From the cell containing the given text, extract its center point as (x, y) coordinate. 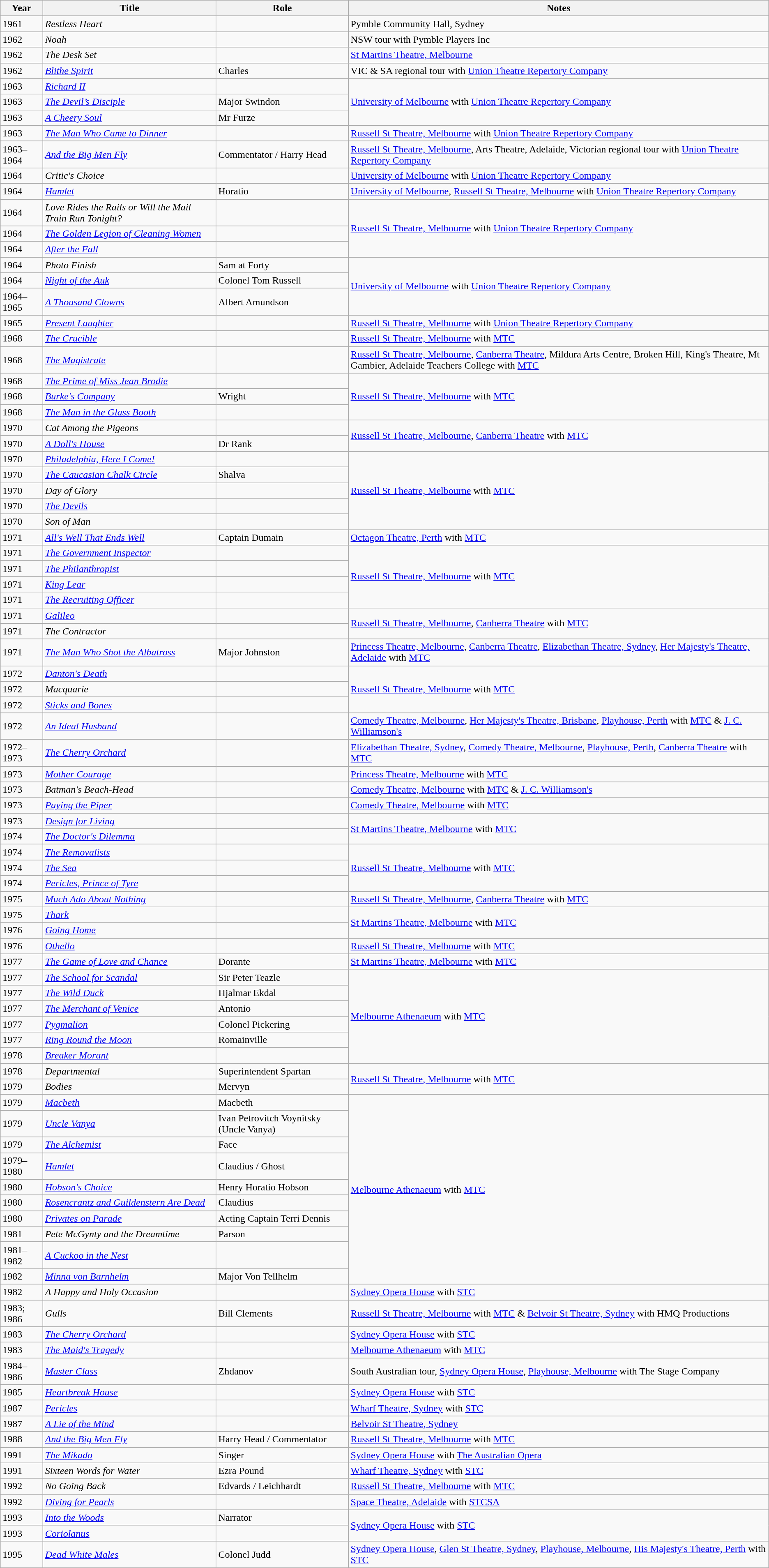
Othello (129, 946)
Gulls (129, 1313)
1961 (21, 24)
Bodies (129, 1087)
Singer (282, 1455)
1988 (21, 1439)
Paying the Piper (129, 805)
Mr Furze (282, 118)
Sydney Opera House, Glen St Theatre, Sydney, Playhouse, Melbourne, His Majesty's Theatre, Perth with STC (559, 1554)
VIC & SA regional tour with Union Theatre Repertory Company (559, 71)
Mervyn (282, 1087)
Octagon Theatre, Perth with MTC (559, 537)
Sticks and Bones (129, 705)
Dr Rank (282, 443)
Hobson's Choice (129, 1187)
Heartbreak House (129, 1393)
Colonel Judd (282, 1554)
Pymble Community Hall, Sydney (559, 24)
Ezra Pound (282, 1471)
Notes (559, 8)
Day of Glory (129, 490)
Pericles, Prince of Tyre (129, 883)
Zhdanov (282, 1372)
Sixteen Words for Water (129, 1471)
1985 (21, 1393)
The Merchant of Venice (129, 1008)
A Cuckoo in the Nest (129, 1255)
Captain Dumain (282, 537)
Major Swindon (282, 102)
1981 (21, 1234)
Bill Clements (282, 1313)
Ring Round the Moon (129, 1040)
Claudius / Ghost (282, 1166)
Claudius (282, 1203)
1979–1980 (21, 1166)
The Game of Love and Chance (129, 962)
1964–1965 (21, 302)
Narrator (282, 1517)
Henry Horatio Hobson (282, 1187)
Charles (282, 71)
The Man Who Shot the Albatross (129, 653)
Role (282, 8)
A Happy and Holy Occasion (129, 1292)
Princess Theatre, Melbourne with MTC (559, 774)
Sydney Opera House with The Australian Opera (559, 1455)
Space Theatre, Adelaide with STCSA (559, 1502)
1984–1986 (21, 1372)
Going Home (129, 930)
Edvards / Leichhardt (282, 1486)
Horatio (282, 191)
1972–1973 (21, 753)
Present Laughter (129, 323)
A Lie of the Mind (129, 1424)
Title (129, 8)
No Going Back (129, 1486)
Sam at Forty (282, 265)
Danton's Death (129, 673)
The Recruiting Officer (129, 600)
Son of Man (129, 522)
The Devils (129, 506)
The Contractor (129, 631)
Ivan Petrovitch Voynitsky (Uncle Vanya) (282, 1123)
Pericles (129, 1408)
Pygmalion (129, 1024)
Macquarie (129, 689)
The Man Who Came to Dinner (129, 133)
Russell St Theatre, Melbourne, Arts Theatre, Adelaide, Victorian regional tour with Union Theatre Repertory Company (559, 154)
After the Fall (129, 249)
An Ideal Husband (129, 726)
1983; 1986 (21, 1313)
Harry Head / Commentator (282, 1439)
A Thousand Clowns (129, 302)
Shalva (282, 475)
Elizabethan Theatre, Sydney, Comedy Theatre, Melbourne, Playhouse, Perth, Canberra Theatre with MTC (559, 753)
Dead White Males (129, 1554)
The School for Scandal (129, 977)
The Government Inspector (129, 553)
The Alchemist (129, 1145)
Batman's Beach-Head (129, 790)
1965 (21, 323)
Into the Woods (129, 1517)
Major Johnston (282, 653)
Galileo (129, 616)
A Cheery Soul (129, 118)
1963–1964 (21, 154)
Cat Among the Pigeons (129, 428)
Richard II (129, 86)
The Sea (129, 868)
Rosencrantz and Guildenstern Are Dead (129, 1203)
Burke's Company (129, 397)
Parson (282, 1234)
The Desk Set (129, 55)
The Philanthropist (129, 569)
The Prime of Miss Jean Brodie (129, 381)
Noah (129, 39)
Breaker Morant (129, 1056)
1981–1982 (21, 1255)
The Magistrate (129, 360)
The Mikado (129, 1455)
South Australian tour, Sydney Opera House, Playhouse, Melbourne with The Stage Company (559, 1372)
Privates on Parade (129, 1218)
Russell St Theatre, Melbourne with MTC & Belvoir St Theatre, Sydney with HMQ Productions (559, 1313)
Critic's Choice (129, 175)
Acting Captain Terri Dennis (282, 1218)
The Crucible (129, 339)
The Wild Duck (129, 993)
Blithe Spirit (129, 71)
The Doctor's Dilemma (129, 837)
Restless Heart (129, 24)
Master Class (129, 1372)
Superintendent Spartan (282, 1071)
Dorante (282, 962)
Year (21, 8)
Photo Finish (129, 265)
Hjalmar Ekdal (282, 993)
Love Rides the Rails or Will the Mail Train Run Tonight? (129, 212)
Mother Courage (129, 774)
Princess Theatre, Melbourne, Canberra Theatre, Elizabethan Theatre, Sydney, Her Majesty's Theatre, Adelaide with MTC (559, 653)
A Doll's House (129, 443)
Russell St Theatre, Melbourne, Canberra Theatre, Mildura Arts Centre, Broken Hill, King's Theatre, Mt Gambier, Adelaide Teachers College with MTC (559, 360)
The Golden Legion of Cleaning Women (129, 234)
Thark (129, 915)
The Man in the Glass Booth (129, 412)
Departmental (129, 1071)
Pete McGynty and the Dreamtime (129, 1234)
Comedy Theatre, Melbourne, Her Majesty's Theatre, Brisbane, Playhouse, Perth with MTC & J. C. Williamson's (559, 726)
Philadelphia, Here I Come! (129, 459)
Romainville (282, 1040)
Belvoir St Theatre, Sydney (559, 1424)
Comedy Theatre, Melbourne with MTC & J. C. Williamson's (559, 790)
All's Well That Ends Well (129, 537)
King Lear (129, 584)
Design for Living (129, 821)
NSW tour with Pymble Players Inc (559, 39)
Night of the Auk (129, 281)
Diving for Pearls (129, 1502)
Colonel Pickering (282, 1024)
Commentator / Harry Head (282, 154)
Minna von Barnhelm (129, 1276)
The Devil’s Disciple (129, 102)
Major Von Tellhelm (282, 1276)
Colonel Tom Russell (282, 281)
The Caucasian Chalk Circle (129, 475)
University of Melbourne, Russell St Theatre, Melbourne with Union Theatre Repertory Company (559, 191)
Comedy Theatre, Melbourne with MTC (559, 805)
1995 (21, 1554)
Sir Peter Teazle (282, 977)
St Martins Theatre, Melbourne (559, 55)
Coriolanus (129, 1533)
The Removalists (129, 852)
The Maid's Tragedy (129, 1350)
Much Ado About Nothing (129, 899)
Uncle Vanya (129, 1123)
Face (282, 1145)
Albert Amundson (282, 302)
Wright (282, 397)
Antonio (282, 1008)
